Determine the (x, y) coordinate at the center of the cell enclosing the given text.  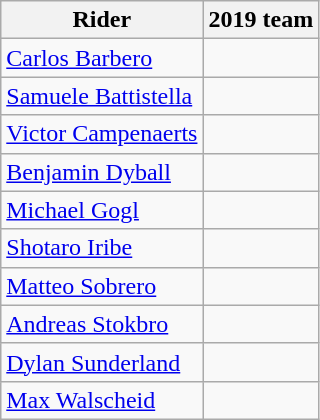
Andreas Stokbro (102, 324)
Dylan Sunderland (102, 362)
Michael Gogl (102, 210)
Samuele Battistella (102, 96)
Max Walscheid (102, 400)
Carlos Barbero (102, 58)
2019 team (261, 20)
Victor Campenaerts (102, 134)
Rider (102, 20)
Shotaro Iribe (102, 248)
Benjamin Dyball (102, 172)
Matteo Sobrero (102, 286)
